Search for the cell housing the specified text and yield its (X, Y) center coordinate. 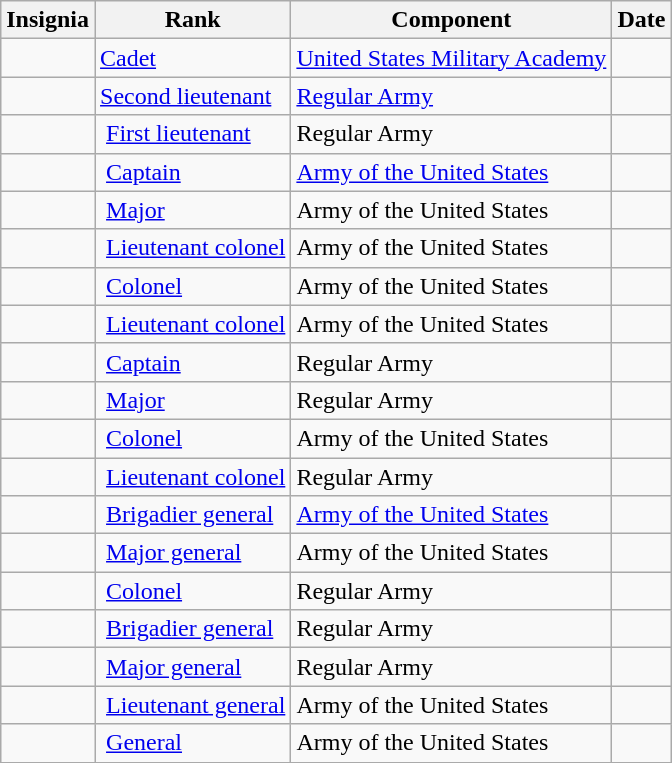
United States Military Academy (452, 58)
Lieutenant general (193, 705)
Cadet (193, 58)
General (193, 743)
Date (642, 20)
Second lieutenant (193, 96)
Component (452, 20)
Rank (193, 20)
Insignia (48, 20)
First lieutenant (193, 134)
